Extract the [x, y] coordinate from the center of the cell holding the provided text.  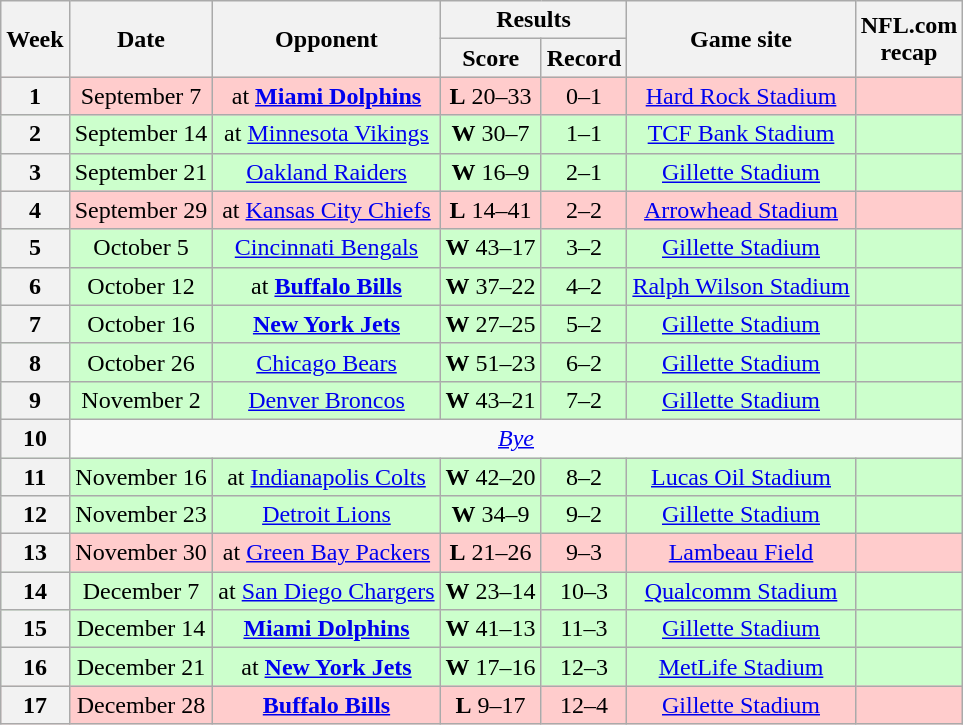
0–1 [584, 96]
1 [35, 96]
Results [534, 20]
October 26 [141, 362]
7 [35, 324]
6–2 [584, 362]
9 [35, 400]
W 42–20 [490, 477]
10–3 [584, 591]
Date [141, 39]
November 2 [141, 400]
November 16 [141, 477]
W 23–14 [490, 591]
17 [35, 705]
Cincinnati Bengals [326, 248]
15 [35, 629]
December 21 [141, 667]
2–2 [584, 210]
at Minnesota Vikings [326, 134]
December 14 [141, 629]
September 29 [141, 210]
8–2 [584, 477]
November 23 [141, 515]
Qualcomm Stadium [741, 591]
L 20–33 [490, 96]
at Green Bay Packers [326, 553]
12–3 [584, 667]
3–2 [584, 248]
September 21 [141, 172]
W 17–16 [490, 667]
at Kansas City Chiefs [326, 210]
December 7 [141, 591]
Week [35, 39]
L 14–41 [490, 210]
NFL.comrecap [909, 39]
W 27–25 [490, 324]
Ralph Wilson Stadium [741, 286]
Bye [516, 438]
Lambeau Field [741, 553]
8 [35, 362]
5 [35, 248]
at Indianapolis Colts [326, 477]
Denver Broncos [326, 400]
L 9–17 [490, 705]
W 16–9 [490, 172]
W 41–13 [490, 629]
12–4 [584, 705]
at New York Jets [326, 667]
11–3 [584, 629]
Arrowhead Stadium [741, 210]
7–2 [584, 400]
4–2 [584, 286]
L 21–26 [490, 553]
December 28 [141, 705]
Chicago Bears [326, 362]
New York Jets [326, 324]
W 43–21 [490, 400]
Lucas Oil Stadium [741, 477]
13 [35, 553]
16 [35, 667]
TCF Bank Stadium [741, 134]
5–2 [584, 324]
October 16 [141, 324]
September 7 [141, 96]
Detroit Lions [326, 515]
2–1 [584, 172]
14 [35, 591]
9–3 [584, 553]
W 37–22 [490, 286]
3 [35, 172]
September 14 [141, 134]
2 [35, 134]
October 5 [141, 248]
Hard Rock Stadium [741, 96]
W 30–7 [490, 134]
Oakland Raiders [326, 172]
at San Diego Chargers [326, 591]
at Buffalo Bills [326, 286]
November 30 [141, 553]
MetLife Stadium [741, 667]
12 [35, 515]
9–2 [584, 515]
Opponent [326, 39]
Record [584, 58]
4 [35, 210]
W 43–17 [490, 248]
W 34–9 [490, 515]
11 [35, 477]
6 [35, 286]
W 51–23 [490, 362]
Miami Dolphins [326, 629]
10 [35, 438]
Buffalo Bills [326, 705]
1–1 [584, 134]
Game site [741, 39]
Score [490, 58]
at Miami Dolphins [326, 96]
October 12 [141, 286]
